Find where the given text appears and provide that cell's center as [X, Y] coordinate. 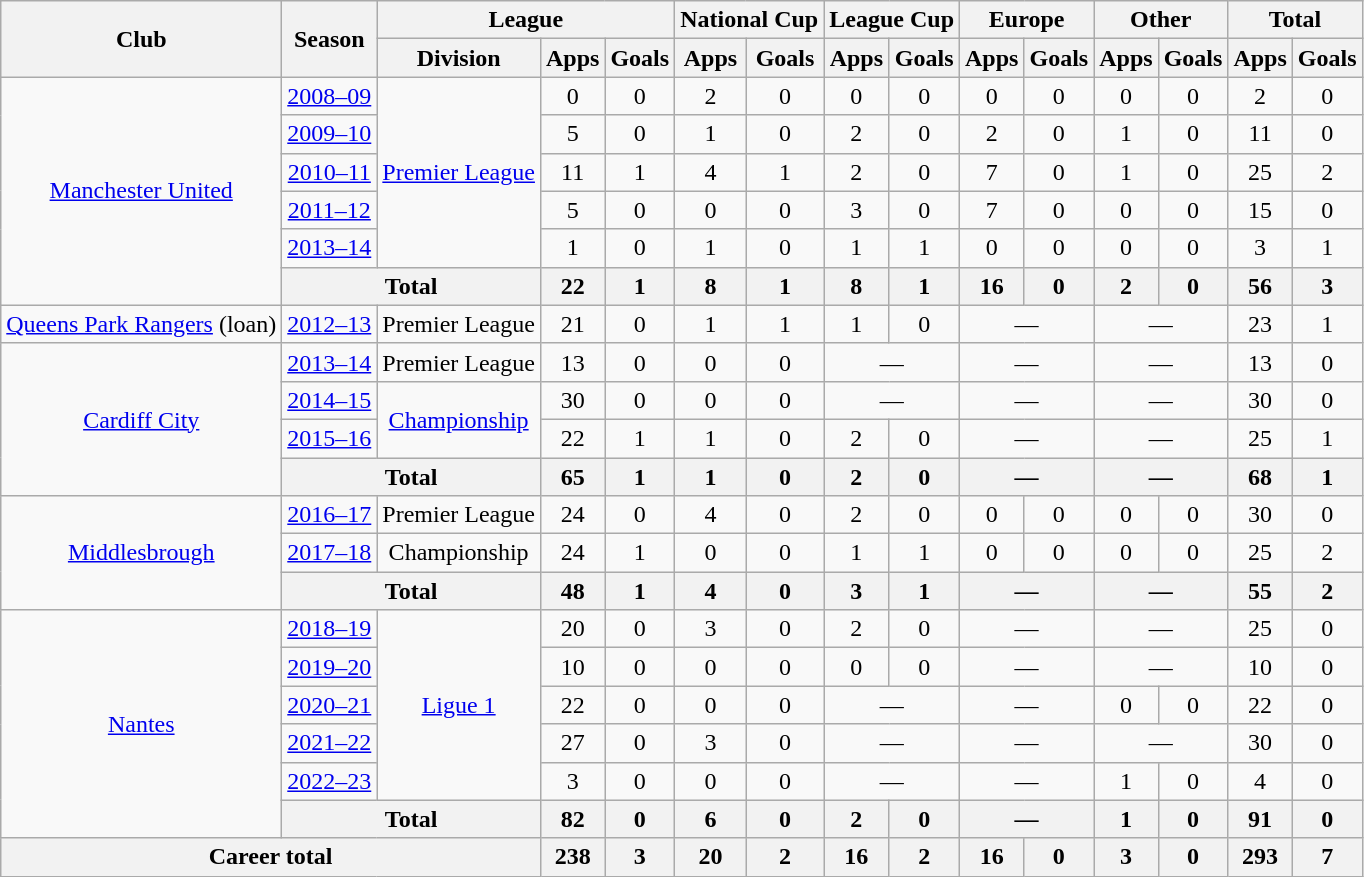
Season [330, 39]
2009–10 [330, 134]
293 [1260, 857]
Europe [1027, 20]
91 [1260, 819]
15 [1260, 210]
League Cup [892, 20]
2017–18 [330, 553]
Other [1161, 20]
2022–23 [330, 781]
2015–16 [330, 438]
238 [572, 857]
56 [1260, 286]
2012–13 [330, 324]
82 [572, 819]
Club [142, 39]
21 [572, 324]
Manchester United [142, 191]
2008–09 [330, 96]
55 [1260, 591]
6 [711, 819]
Career total [271, 857]
National Cup [750, 20]
23 [1260, 324]
65 [572, 477]
2011–12 [330, 210]
2010–11 [330, 172]
Nantes [142, 724]
2021–22 [330, 743]
Division [459, 58]
2014–15 [330, 400]
2019–20 [330, 667]
Cardiff City [142, 419]
2016–17 [330, 515]
68 [1260, 477]
27 [572, 743]
Queens Park Rangers (loan) [142, 324]
Ligue 1 [459, 705]
2020–21 [330, 705]
League [526, 20]
2018–19 [330, 629]
48 [572, 591]
Middlesbrough [142, 553]
